Provide the (x, y) coordinate of the cell's center where the given text is located.  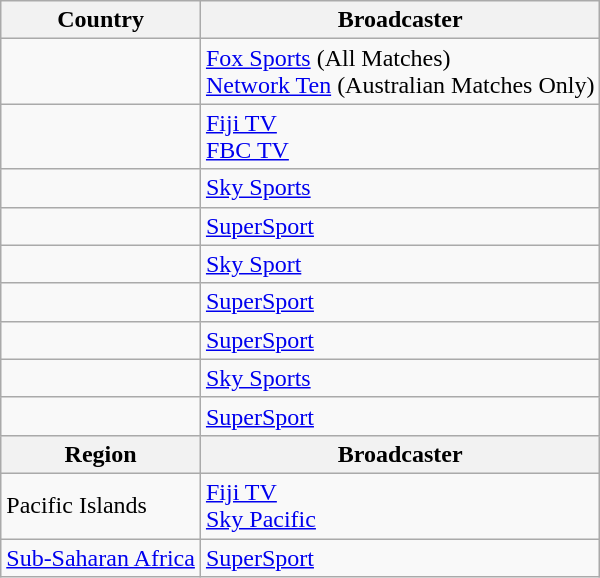
Sub-Saharan Africa (101, 557)
Country (101, 20)
Region (101, 454)
Pacific Islands (101, 506)
Fiji TV Sky Pacific (400, 506)
Sky Sport (400, 264)
Fox Sports (All Matches) Network Ten (Australian Matches Only) (400, 72)
Fiji TV FBC TV (400, 136)
